Determine the [x, y] coordinate at the center of the cell enclosing the given text.  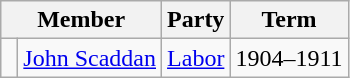
Term [289, 20]
Member [82, 20]
John Scaddan [90, 58]
Labor [196, 58]
1904–1911 [289, 58]
Party [196, 20]
